Find where the given text appears and provide that cell's center as (x, y) coordinate. 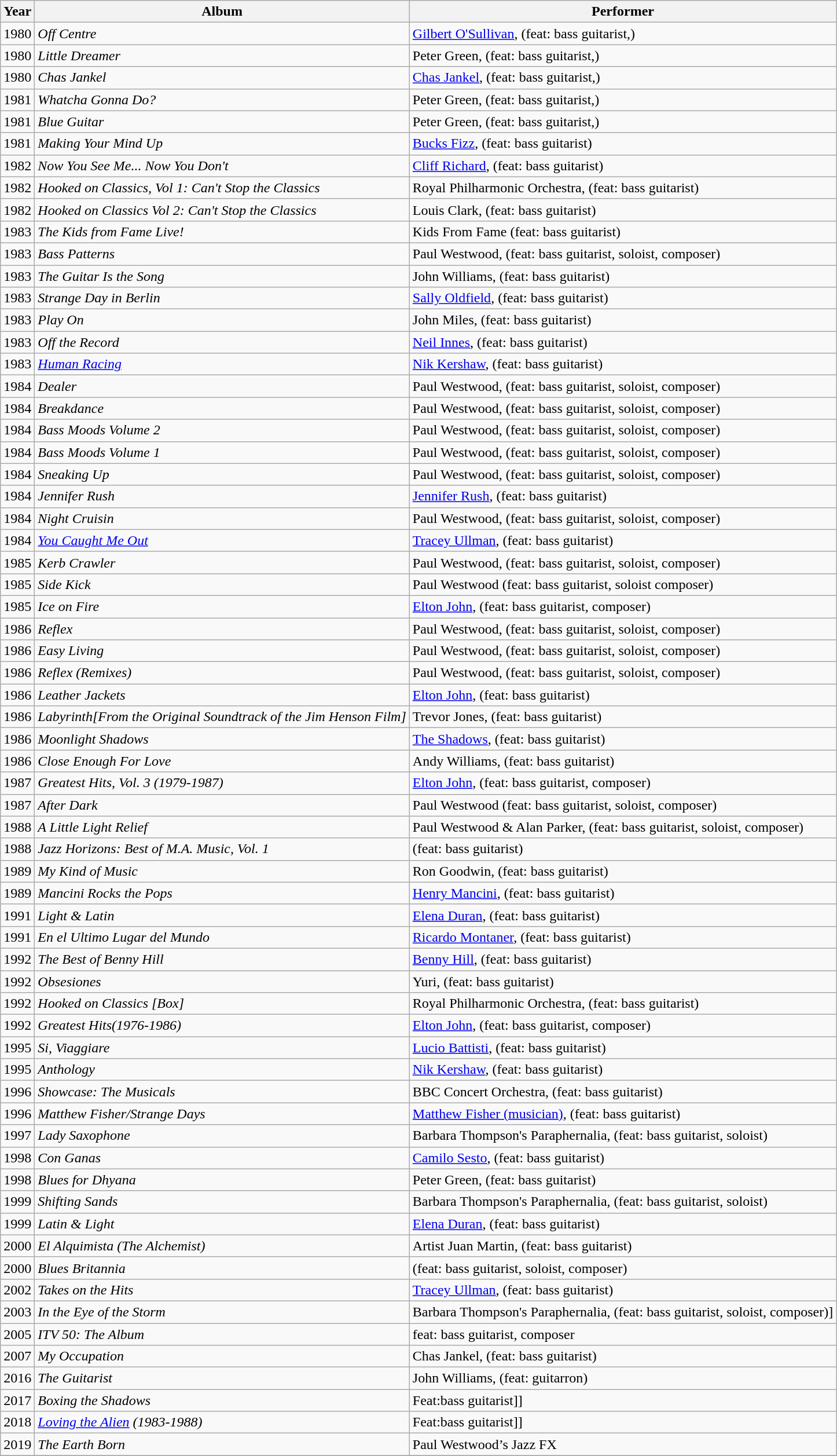
Paul Westwood & Alan Parker, (feat: bass guitarist, soloist, composer) (623, 827)
Neil Innes, (feat: bass guitarist) (623, 342)
Close Enough For Love (222, 761)
Kids From Fame (feat: bass guitarist) (623, 232)
Chas Jankel, (feat: bass guitarist,) (623, 78)
Year (17, 12)
The Earth Born (222, 1444)
My Kind of Music (222, 871)
2016 (17, 1378)
Matthew Fisher/Strange Days (222, 1114)
Chas Jankel, (feat: bass guitarist) (623, 1356)
Moonlight Shadows (222, 739)
Camilo Sesto, (feat: bass guitarist) (623, 1158)
Jennifer Rush (222, 496)
Si, Viaggiare (222, 1048)
My Occupation (222, 1356)
Yuri, (feat: bass guitarist) (623, 982)
John Williams, (feat: guitarron) (623, 1378)
Jennifer Rush, (feat: bass guitarist) (623, 496)
You Caught Me Out (222, 540)
Blues Britannia (222, 1268)
Off Centre (222, 34)
Greatest Hits(1976-1986) (222, 1026)
En el Ultimo Lugar del Mundo (222, 937)
Cliff Richard, (feat: bass guitarist) (623, 166)
Labyrinth[From the Original Soundtrack of the Jim Henson Film] (222, 717)
2018 (17, 1422)
Chas Jankel (222, 78)
Paul Westwood (feat: bass guitarist, soloist composer) (623, 584)
1997 (17, 1136)
Breakdance (222, 408)
Artist Juan Martin, (feat: bass guitarist) (623, 1246)
The Guitarist (222, 1378)
Anthology (222, 1070)
John Williams, (feat: bass guitarist) (623, 276)
Greatest Hits, Vol. 3 (1979-1987) (222, 783)
Whatcha Gonna Do? (222, 100)
Ron Goodwin, (feat: bass guitarist) (623, 871)
2017 (17, 1400)
Obsesiones (222, 982)
Bass Moods Volume 1 (222, 452)
Boxing the Shadows (222, 1400)
Now You See Me... Now You Don't (222, 166)
The Guitar Is the Song (222, 276)
The Best of Benny Hill (222, 959)
Loving the Alien (1983-1988) (222, 1422)
Easy Living (222, 651)
Ice on Fire (222, 606)
Latin & Light (222, 1224)
Kerb Crawler (222, 562)
Sneaking Up (222, 474)
Benny Hill, (feat: bass guitarist) (623, 959)
Shifting Sands (222, 1202)
Strange Day in Berlin (222, 298)
Bass Patterns (222, 254)
Takes on the Hits (222, 1290)
Showcase: The Musicals (222, 1092)
Album (222, 12)
BBC Concert Orchestra, (feat: bass guitarist) (623, 1092)
(feat: bass guitarist) (623, 849)
Little Dreamer (222, 56)
2002 (17, 1290)
Light & Latin (222, 915)
Play On (222, 320)
Trevor Jones, (feat: bass guitarist) (623, 717)
Lucio Battisti, (feat: bass guitarist) (623, 1048)
Bucks Fizz, (feat: bass guitarist) (623, 144)
Bass Moods Volume 2 (222, 430)
John Miles, (feat: bass guitarist) (623, 320)
Reflex (222, 628)
Lady Saxophone (222, 1136)
Sally Oldfield, (feat: bass guitarist) (623, 298)
Ricardo Montaner, (feat: bass guitarist) (623, 937)
Henry Mancini, (feat: bass guitarist) (623, 893)
Night Cruisin (222, 518)
2019 (17, 1444)
Human Racing (222, 364)
The Kids from Fame Live! (222, 232)
Con Ganas (222, 1158)
Barbara Thompson's Paraphernalia, (feat: bass guitarist, soloist, composer)] (623, 1312)
Jazz Horizons: Best of M.A. Music, Vol. 1 (222, 849)
Making Your Mind Up (222, 144)
The Shadows, (feat: bass guitarist) (623, 739)
2003 (17, 1312)
Blues for Dhyana (222, 1180)
Reflex (Remixes) (222, 673)
Off the Record (222, 342)
Matthew Fisher (musician), (feat: bass guitarist) (623, 1114)
Paul Westwood’s Jazz FX (623, 1444)
Blue Guitar (222, 122)
feat: bass guitarist, composer (623, 1334)
Leather Jackets (222, 695)
Hooked on Classics Vol 2: Can't Stop the Classics (222, 210)
Mancini Rocks the Pops (222, 893)
Paul Westwood (feat: bass guitarist, soloist, composer) (623, 805)
Louis Clark, (feat: bass guitarist) (623, 210)
A Little Light Relief (222, 827)
Peter Green, (feat: bass guitarist) (623, 1180)
El Alquimista (The Alchemist) (222, 1246)
In the Eye of the Storm (222, 1312)
Andy Williams, (feat: bass guitarist) (623, 761)
Performer (623, 12)
After Dark (222, 805)
Gilbert O'Sullivan, (feat: bass guitarist,) (623, 34)
Dealer (222, 386)
ITV 50: The Album (222, 1334)
Hooked on Classics [Box] (222, 1004)
2007 (17, 1356)
2005 (17, 1334)
(feat: bass guitarist, soloist, composer) (623, 1268)
Side Kick (222, 584)
Hooked on Classics, Vol 1: Can't Stop the Classics (222, 188)
Elton John, (feat: bass guitarist) (623, 695)
